Locate the cell with the specified text and output its (X, Y) center coordinate. 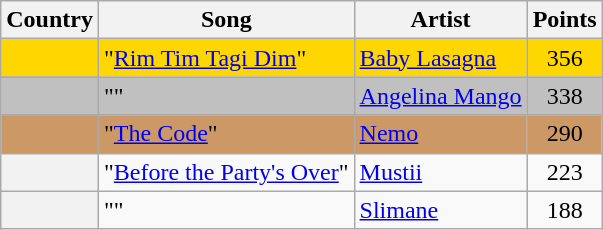
Angelina Mango (440, 96)
Song (226, 20)
Nemo (440, 134)
Artist (440, 20)
Baby Lasagna (440, 58)
290 (564, 134)
"Rim Tim Tagi Dim" (226, 58)
Points (564, 20)
"Before the Party's Over" (226, 172)
"The Code" (226, 134)
338 (564, 96)
223 (564, 172)
356 (564, 58)
188 (564, 210)
Mustii (440, 172)
Slimane (440, 210)
Country (50, 20)
